Search for the cell housing the specified text and yield its [x, y] center coordinate. 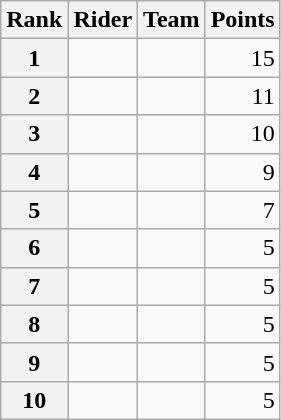
Points [242, 20]
1 [34, 58]
4 [34, 172]
8 [34, 324]
11 [242, 96]
Rank [34, 20]
15 [242, 58]
Team [172, 20]
Rider [103, 20]
3 [34, 134]
6 [34, 248]
2 [34, 96]
